Return the (X, Y) coordinate for the center point of the cell that contains the specified text.  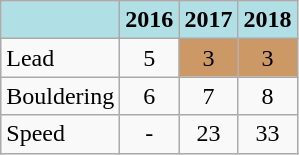
5 (150, 58)
Bouldering (60, 96)
2018 (268, 20)
2016 (150, 20)
Lead (60, 58)
Speed (60, 134)
2017 (208, 20)
6 (150, 96)
23 (208, 134)
33 (268, 134)
8 (268, 96)
- (150, 134)
7 (208, 96)
